Detect which cell encompasses the target text, then output its [X, Y] center coordinate. 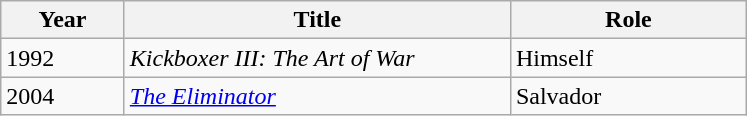
Role [628, 20]
Salvador [628, 96]
2004 [63, 96]
Kickboxer III: The Art of War [317, 58]
The Eliminator [317, 96]
Year [63, 20]
1992 [63, 58]
Himself [628, 58]
Title [317, 20]
